Pinpoint the cell where the given text exists, returning its (x, y) midpoint coordinate. 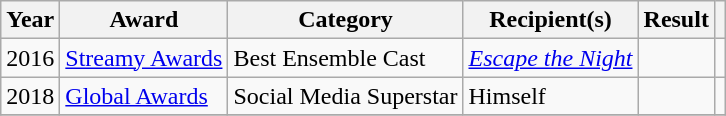
Award (144, 20)
Best Ensemble Cast (346, 58)
2018 (30, 96)
Category (346, 20)
Result (676, 20)
Social Media Superstar (346, 96)
Himself (550, 96)
Streamy Awards (144, 58)
2016 (30, 58)
Global Awards (144, 96)
Recipient(s) (550, 20)
Year (30, 20)
Escape the Night (550, 58)
